Detect which cell encompasses the target text, then output its [x, y] center coordinate. 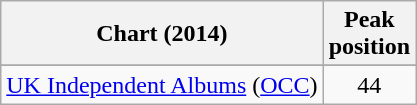
Peakposition [369, 34]
Chart (2014) [162, 34]
44 [369, 85]
UK Independent Albums (OCC) [162, 85]
